Determine the [X, Y] coordinate at the center of the cell enclosing the given text.  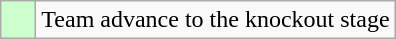
Team advance to the knockout stage [216, 20]
